Find where the given text appears and provide that cell's center as (x, y) coordinate. 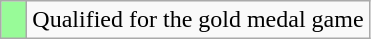
Qualified for the gold medal game (198, 20)
